Pinpoint the cell where the given text exists, returning its [x, y] midpoint coordinate. 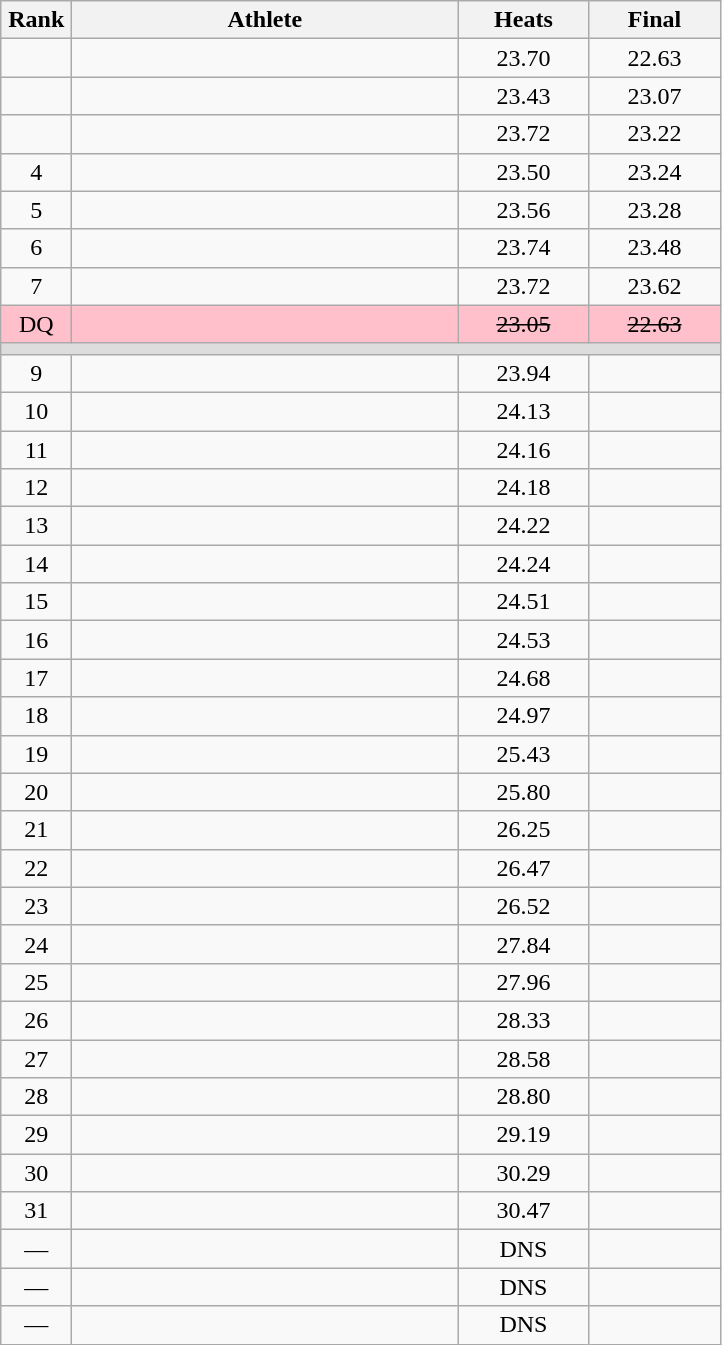
30.47 [524, 1211]
23.43 [524, 96]
12 [36, 488]
Athlete [265, 20]
18 [36, 716]
13 [36, 526]
7 [36, 286]
24.16 [524, 449]
23.24 [654, 172]
DQ [36, 324]
28.80 [524, 1097]
23.94 [524, 373]
26.25 [524, 830]
23.50 [524, 172]
23.74 [524, 248]
28.33 [524, 1020]
Heats [524, 20]
16 [36, 640]
23.48 [654, 248]
23.70 [524, 58]
24.18 [524, 488]
19 [36, 754]
Final [654, 20]
23.22 [654, 134]
26.47 [524, 868]
31 [36, 1211]
27.96 [524, 982]
24.97 [524, 716]
23.56 [524, 210]
22 [36, 868]
14 [36, 564]
20 [36, 792]
30.29 [524, 1173]
23 [36, 906]
24.24 [524, 564]
27.84 [524, 944]
30 [36, 1173]
Rank [36, 20]
17 [36, 678]
29.19 [524, 1135]
4 [36, 172]
23.07 [654, 96]
23.05 [524, 324]
10 [36, 411]
25 [36, 982]
5 [36, 210]
24.22 [524, 526]
11 [36, 449]
23.28 [654, 210]
28 [36, 1097]
28.58 [524, 1059]
23.62 [654, 286]
24 [36, 944]
15 [36, 602]
26 [36, 1020]
25.80 [524, 792]
24.53 [524, 640]
9 [36, 373]
24.51 [524, 602]
21 [36, 830]
29 [36, 1135]
25.43 [524, 754]
27 [36, 1059]
6 [36, 248]
26.52 [524, 906]
24.68 [524, 678]
24.13 [524, 411]
